Output the (x, y) coordinate of the center of the cell containing the given text.  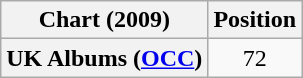
UK Albums (OCC) (104, 58)
72 (255, 58)
Position (255, 20)
Chart (2009) (104, 20)
